For the text-containing cell, return its midpoint in [x, y] coordinate format. 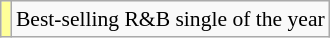
Best-selling R&B single of the year [170, 19]
